Pinpoint the cell where the given text exists, returning its [X, Y] midpoint coordinate. 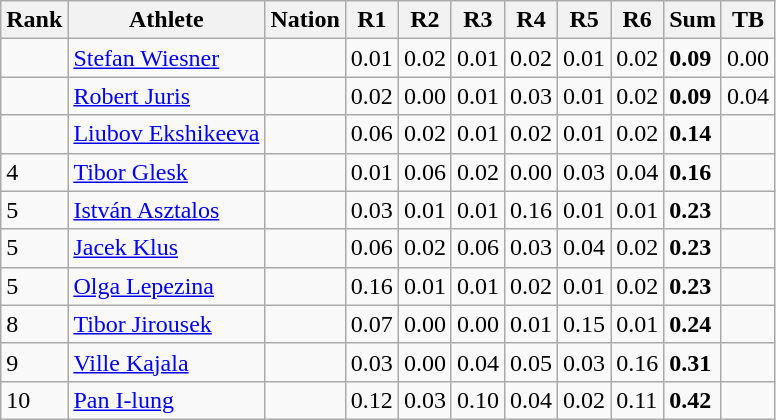
0.24 [693, 324]
Athlete [166, 20]
R5 [584, 20]
Sum [693, 20]
Tibor Glesk [166, 172]
0.10 [478, 400]
Nation [305, 20]
10 [34, 400]
0.42 [693, 400]
0.05 [530, 362]
Stefan Wiesner [166, 58]
R2 [424, 20]
0.12 [372, 400]
R3 [478, 20]
R1 [372, 20]
Tibor Jirousek [166, 324]
Liubov Ekshikeeva [166, 134]
Olga Lepezina [166, 286]
TB [748, 20]
Ville Kajala [166, 362]
8 [34, 324]
Jacek Klus [166, 248]
Pan I-lung [166, 400]
R4 [530, 20]
István Asztalos [166, 210]
9 [34, 362]
4 [34, 172]
R6 [638, 20]
0.15 [584, 324]
0.14 [693, 134]
0.11 [638, 400]
Rank [34, 20]
0.31 [693, 362]
Robert Juris [166, 96]
0.07 [372, 324]
